Pinpoint the cell where the given text exists, returning its [X, Y] midpoint coordinate. 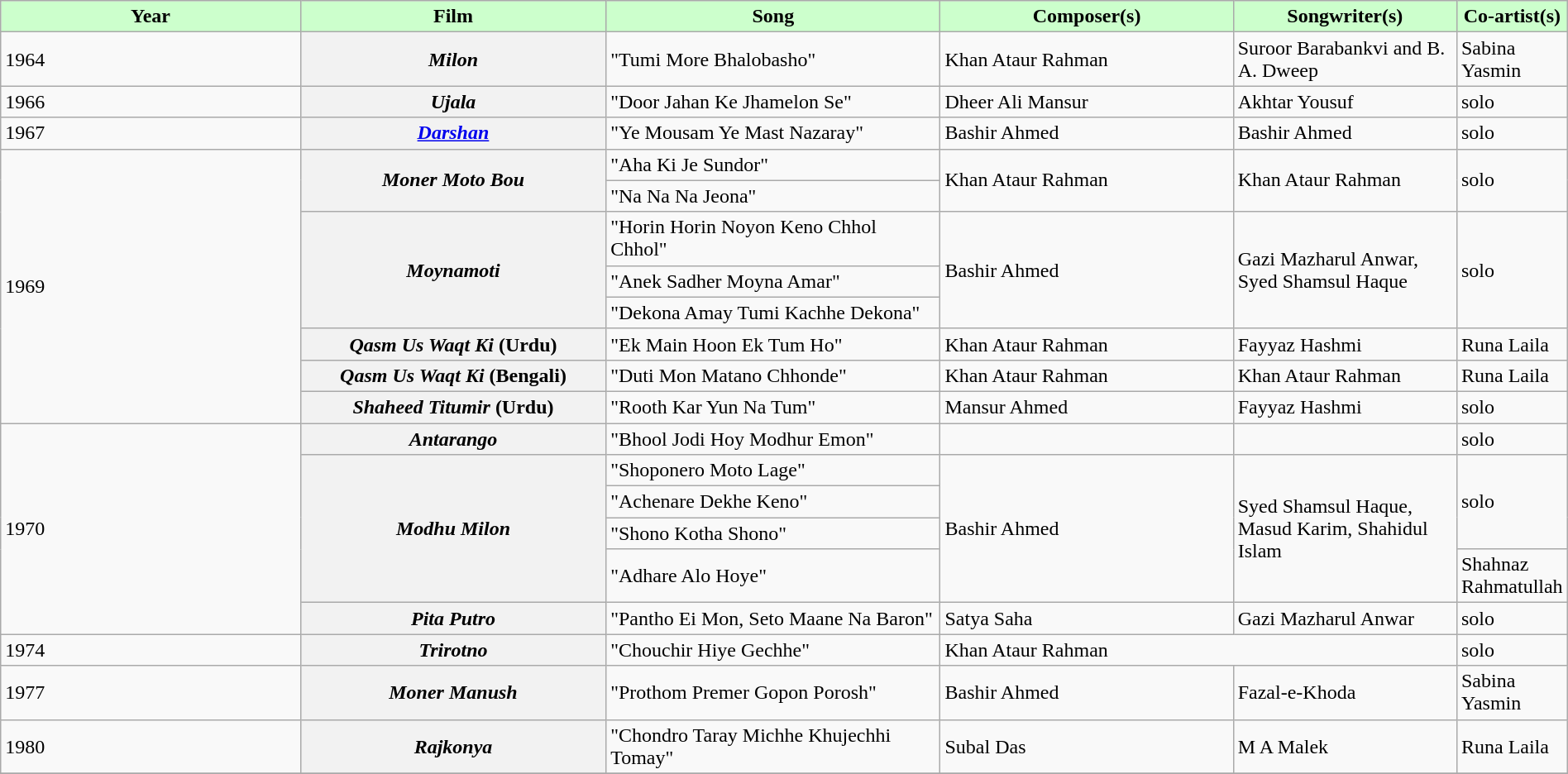
1974 [151, 650]
"Chouchir Hiye Gechhe" [773, 650]
Dheer Ali Mansur [1087, 102]
Subal Das [1087, 746]
"Adhare Alo Hoye" [773, 576]
"Pantho Ei Mon, Seto Maane Na Baron" [773, 619]
1967 [151, 133]
Mansur Ahmed [1087, 407]
"Door Jahan Ke Jhamelon Se" [773, 102]
Suroor Barabankvi and B. A. Dweep [1345, 60]
Moner Manush [453, 693]
Fazal-e-Khoda [1345, 693]
"Horin Horin Noyon Keno Chhol Chhol" [773, 238]
Modhu Milon [453, 529]
"Rooth Kar Yun Na Tum" [773, 407]
"Shoponero Moto Lage" [773, 471]
"Achenare Dekhe Keno" [773, 502]
Film [453, 17]
"Na Na Na Jeona" [773, 196]
Song [773, 17]
"Ek Main Hoon Ek Tum Ho" [773, 344]
Akhtar Yousuf [1345, 102]
1980 [151, 746]
1969 [151, 286]
"Bhool Jodi Hoy Modhur Emon" [773, 439]
Pita Putro [453, 619]
M A Malek [1345, 746]
Qasm Us Waqt Ki (Bengali) [453, 375]
"Prothom Premer Gopon Porosh" [773, 693]
"Aha Ki Je Sundor" [773, 165]
1964 [151, 60]
Milon [453, 60]
Rajkonya [453, 746]
Moner Moto Bou [453, 180]
Syed Shamsul Haque, Masud Karim, Shahidul Islam [1345, 529]
Co-artist(s) [1512, 17]
"Anek Sadher Moyna Amar" [773, 281]
Trirotno [453, 650]
Composer(s) [1087, 17]
"Tumi More Bhalobasho" [773, 60]
"Dekona Amay Tumi Kachhe Dekona" [773, 313]
1977 [151, 693]
Gazi Mazharul Anwar, Syed Shamsul Haque [1345, 270]
Ujala [453, 102]
Satya Saha [1087, 619]
"Duti Mon Matano Chhonde" [773, 375]
Year [151, 17]
Shaheed Titumir (Urdu) [453, 407]
Gazi Mazharul Anwar [1345, 619]
Shahnaz Rahmatullah [1512, 576]
Darshan [453, 133]
Antarango [453, 439]
"Shono Kotha Shono" [773, 533]
"Chondro Taray Michhe Khujechhi Tomay" [773, 746]
1970 [151, 529]
"Ye Mousam Ye Mast Nazaray" [773, 133]
Qasm Us Waqt Ki (Urdu) [453, 344]
Songwriter(s) [1345, 17]
1966 [151, 102]
Moynamoti [453, 270]
